Capture the cell that displays the provided text and extract its [x, y] central coordinate. 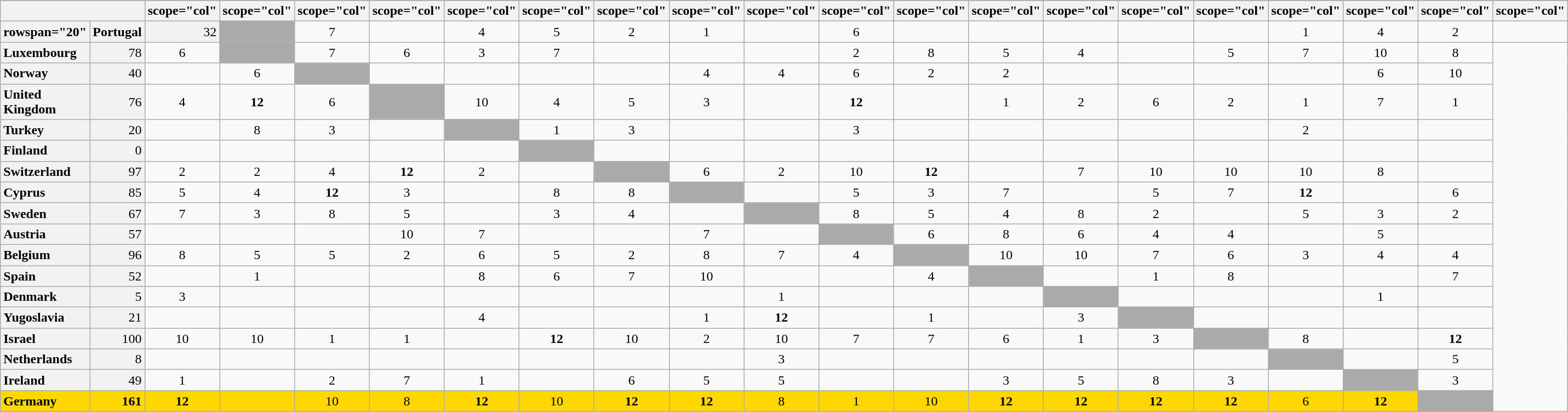
Sweden [45, 213]
Austria [45, 234]
49 [117, 380]
Germany [45, 401]
Belgium [45, 255]
rowspan="20" [45, 32]
85 [117, 192]
96 [117, 255]
Denmark [45, 297]
52 [117, 276]
Finland [45, 151]
Yugoslavia [45, 318]
32 [182, 32]
Portugal [117, 32]
57 [117, 234]
Spain [45, 276]
Ireland [45, 380]
Switzerland [45, 171]
Turkey [45, 130]
21 [117, 318]
Israel [45, 339]
0 [117, 151]
97 [117, 171]
Luxembourg [45, 53]
Cyprus [45, 192]
78 [117, 53]
100 [117, 339]
Norway [45, 73]
United Kingdom [45, 102]
76 [117, 102]
20 [117, 130]
161 [117, 401]
Netherlands [45, 359]
40 [117, 73]
67 [117, 213]
